Search for the cell housing the specified text and yield its [X, Y] center coordinate. 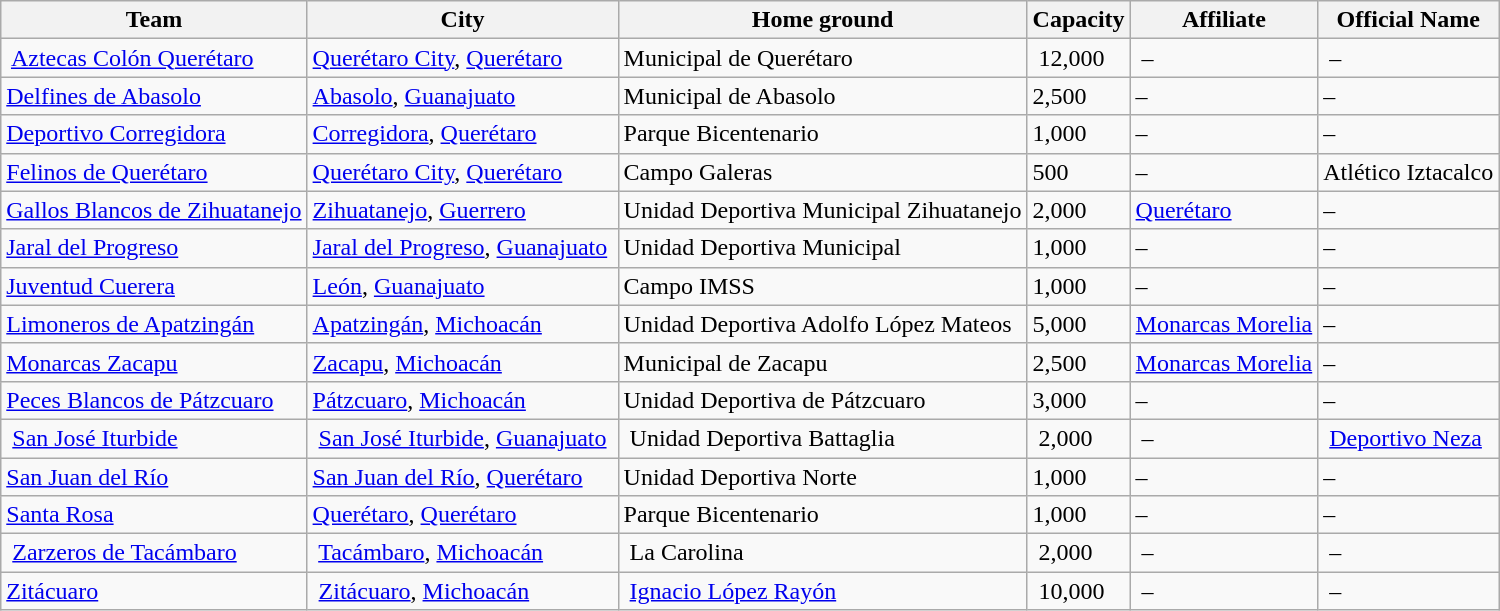
City [462, 20]
San Juan del Río [154, 477]
San Juan del Río, Querétaro [462, 477]
Campo Galeras [822, 172]
Apatzingán, Michoacán [462, 324]
Municipal de Zacapu [822, 362]
Ignacio López Rayón [822, 591]
Atlético Iztacalco [1408, 172]
Limoneros de Apatzingán [154, 324]
Pátzcuaro, Michoacán [462, 400]
Municipal de Querétaro [822, 58]
Santa Rosa [154, 515]
Zacapu, Michoacán [462, 362]
Aztecas Colón Querétaro [154, 58]
Team [154, 20]
Municipal de Abasolo [822, 96]
Felinos de Querétaro [154, 172]
Deportivo Neza [1408, 438]
Unidad Deportiva de Pátzcuaro [822, 400]
Unidad Deportiva Norte [822, 477]
12,000 [1078, 58]
Capacity [1078, 20]
Unidad Deportiva Battaglia [822, 438]
Monarcas Zacapu [154, 362]
León, Guanajuato [462, 286]
Gallos Blancos de Zihuatanejo [154, 210]
Delfines de Abasolo [154, 96]
500 [1078, 172]
Home ground [822, 20]
Unidad Deportiva Municipal Zihuatanejo [822, 210]
San José Iturbide, Guanajuato [462, 438]
Affiliate [1224, 20]
Jaral del Progreso [154, 248]
San José Iturbide [154, 438]
Tacámbaro, Michoacán [462, 553]
Jaral del Progreso, Guanajuato [462, 248]
Zihuatanejo, Guerrero [462, 210]
Official Name [1408, 20]
Juventud Cuerera [154, 286]
Deportivo Corregidora [154, 134]
Unidad Deportiva Adolfo López Mateos [822, 324]
10,000 [1078, 591]
La Carolina [822, 553]
Zitácuaro, Michoacán [462, 591]
Unidad Deportiva Municipal [822, 248]
Campo IMSS [822, 286]
Abasolo, Guanajuato [462, 96]
Querétaro, Querétaro [462, 515]
5,000 [1078, 324]
3,000 [1078, 400]
Zitácuaro [154, 591]
Zarzeros de Tacámbaro [154, 553]
Corregidora, Querétaro [462, 134]
Peces Blancos de Pátzcuaro [154, 400]
Querétaro [1224, 210]
